Determine the (X, Y) coordinate at the center of the cell enclosing the given text.  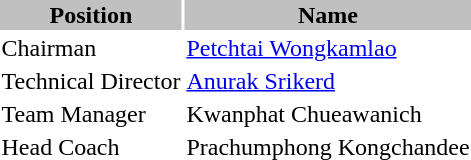
Name (328, 15)
Petchtai Wongkamlao (328, 48)
Kwanphat Chueawanich (328, 114)
Chairman (91, 48)
Technical Director (91, 81)
Position (91, 15)
Team Manager (91, 114)
Anurak Srikerd (328, 81)
